For the text-containing cell, return its midpoint in [x, y] coordinate format. 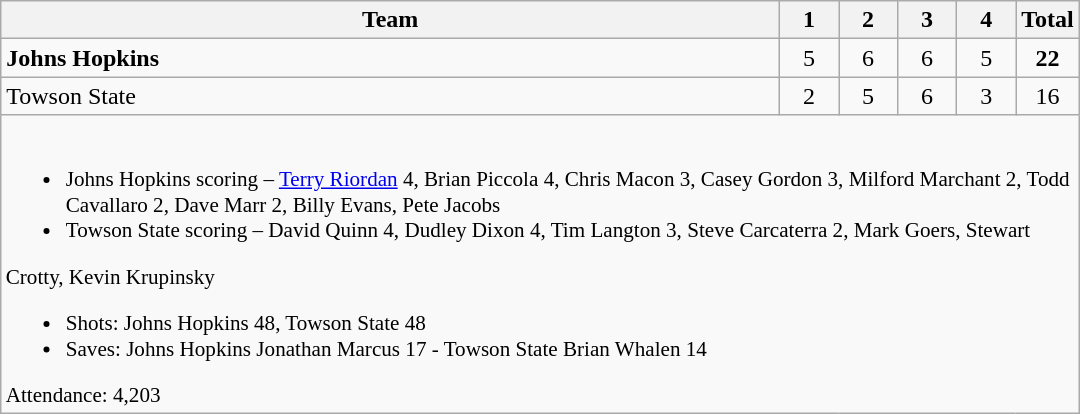
16 [1048, 96]
1 [808, 20]
22 [1048, 58]
Team [390, 20]
Total [1048, 20]
Towson State [390, 96]
4 [986, 20]
Johns Hopkins [390, 58]
